Detect which cell encompasses the target text, then output its [x, y] center coordinate. 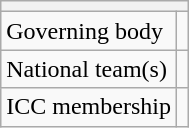
Governing body [89, 31]
ICC membership [89, 107]
National team(s) [89, 69]
